Identify which cell holds the provided text, then report its [x, y] central coordinate. 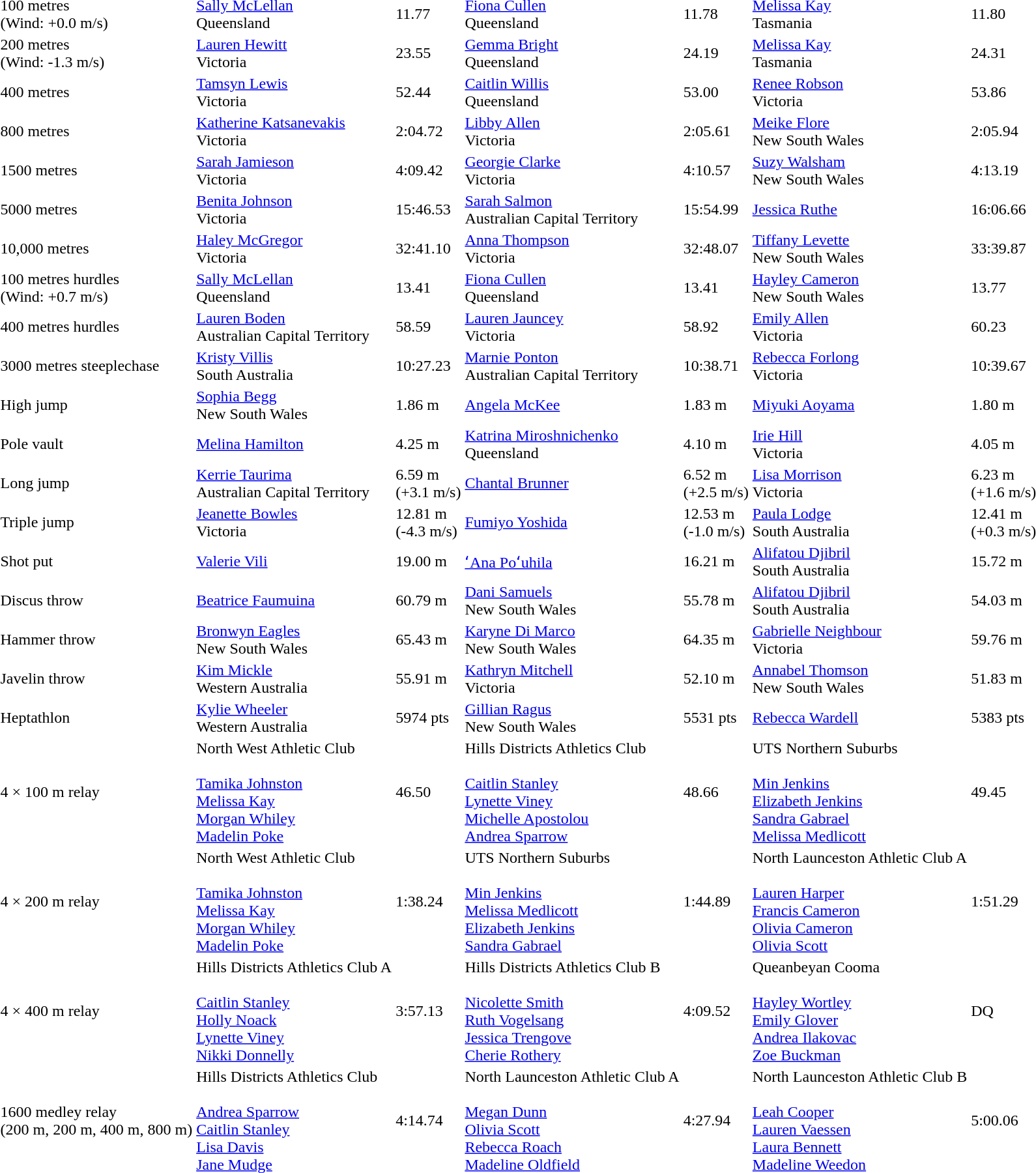
2:05.61 [715, 132]
Rebecca ForlongVictoria [859, 366]
Gabrielle NeighbourVictoria [859, 640]
Angela McKee [572, 405]
Kylie WheelerWestern Australia [295, 718]
Annabel ThomsonNew South Wales [859, 679]
1:38.24 [429, 902]
5531 pts [715, 718]
Beatrice Faumuina [295, 601]
2:04.72 [429, 132]
6.59 m (+3.1 m/s) [429, 484]
1.86 m [429, 405]
UTS Northern SuburbsMin JenkinsElizabeth JenkinsSandra GabraelMelissa Medlicott [859, 792]
Sophia BeggNew South Wales [295, 405]
Kerrie TaurimaAustralian Capital Territory [295, 484]
Bronwyn EaglesNew South Wales [295, 640]
Jeanette BowlesVictoria [295, 523]
Meike FloreNew South Wales [859, 132]
19.00 m [429, 562]
Renee RobsonVictoria [859, 93]
3:57.13 [429, 1011]
Chantal Brunner [572, 484]
52.10 m [715, 679]
Haley McGregorVictoria [295, 249]
Georgie ClarkeVictoria [572, 171]
10:38.71 [715, 366]
Melissa KayTasmania [859, 53]
Katrina MiroshnichenkoQueensland [572, 444]
Tiffany LevetteNew South Wales [859, 249]
Libby AllenVictoria [572, 132]
Kathryn MitchellVictoria [572, 679]
12.53 m (-1.0 m/s) [715, 523]
Caitlin WillisQueensland [572, 93]
Benita JohnsonVictoria [295, 210]
Gemma BrightQueensland [572, 53]
Hills Districts Athletics Club BNicolette SmithRuth VogelsangJessica TrengoveCherie Rothery [572, 1011]
Hayley CameronNew South Wales [859, 288]
Miyuki Aoyama [859, 405]
24.19 [715, 53]
4:09.52 [715, 1011]
58.92 [715, 327]
Hills Districts Athletics Club ACaitlin StanleyHolly NoackLynette VineyNikki Donnelly [295, 1011]
UTS Northern SuburbsMin JenkinsMelissa MedlicottElizabeth JenkinsSandra Gabrael [572, 902]
10:27.23 [429, 366]
53.00 [715, 93]
32:48.07 [715, 249]
Katherine KatsanevakisVictoria [295, 132]
32:41.10 [429, 249]
15:54.99 [715, 210]
Anna ThompsonVictoria [572, 249]
Fumiyo Yoshida [572, 523]
23.55 [429, 53]
64.35 m [715, 640]
16.21 m [715, 562]
46.50 [429, 792]
Queanbeyan CoomaHayley WortleyEmily GloverAndrea IlakovacZoe Buckman [859, 1011]
15:46.53 [429, 210]
Lauren JaunceyVictoria [572, 327]
Paula LodgeSouth Australia [859, 523]
Tamsyn LewisVictoria [295, 93]
55.78 m [715, 601]
4.25 m [429, 444]
4.10 m [715, 444]
Irie HillVictoria [859, 444]
Melina Hamilton [295, 444]
52.44 [429, 93]
Emily AllenVictoria [859, 327]
48.66 [715, 792]
1:44.89 [715, 902]
Lisa MorrisonVictoria [859, 484]
Sarah JamiesonVictoria [295, 171]
65.43 m [429, 640]
4:09.42 [429, 171]
Dani SamuelsNew South Wales [572, 601]
58.59 [429, 327]
Marnie PontonAustralian Capital Territory [572, 366]
6.52 m (+2.5 m/s) [715, 484]
Jessica Ruthe [859, 210]
Sally McLellanQueensland [295, 288]
12.81 m (-4.3 m/s) [429, 523]
ʻAna Poʻuhila [572, 562]
4:10.57 [715, 171]
Valerie Vili [295, 562]
Gillian RagusNew South Wales [572, 718]
Sarah SalmonAustralian Capital Territory [572, 210]
5974 pts [429, 718]
Rebecca Wardell [859, 718]
Lauren BodenAustralian Capital Territory [295, 327]
1.83 m [715, 405]
Karyne Di MarcoNew South Wales [572, 640]
Kim MickleWestern Australia [295, 679]
Hills Districts Athletics ClubCaitlin StanleyLynette VineyMichelle ApostolouAndrea Sparrow [572, 792]
Lauren HewittVictoria [295, 53]
60.79 m [429, 601]
55.91 m [429, 679]
Kristy VillisSouth Australia [295, 366]
North Launceston Athletic Club ALauren HarperFrancis CameronOlivia CameronOlivia Scott [859, 902]
Suzy WalshamNew South Wales [859, 171]
Fiona CullenQueensland [572, 288]
